Capture the cell that displays the provided text and extract its [X, Y] central coordinate. 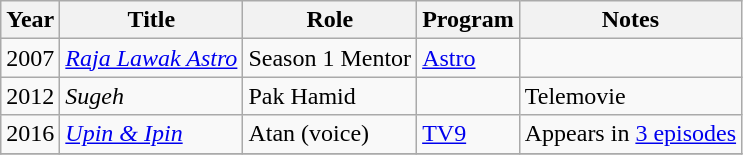
Sugeh [152, 96]
Atan (voice) [330, 134]
Title [152, 20]
Upin & Ipin [152, 134]
Program [468, 20]
Year [30, 20]
Pak Hamid [330, 96]
Raja Lawak Astro [152, 58]
Notes [630, 20]
Role [330, 20]
Appears in 3 episodes [630, 134]
Astro [468, 58]
2007 [30, 58]
Season 1 Mentor [330, 58]
Telemovie [630, 96]
2016 [30, 134]
2012 [30, 96]
TV9 [468, 134]
